Search for the cell housing the specified text and yield its [X, Y] center coordinate. 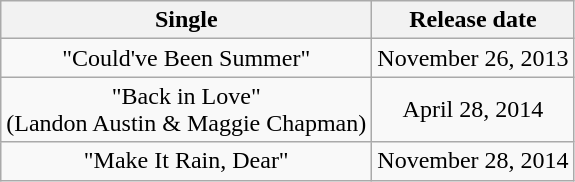
"Could've Been Summer" [186, 58]
Release date [473, 20]
April 28, 2014 [473, 110]
November 26, 2013 [473, 58]
"Make It Rain, Dear" [186, 161]
"Back in Love"(Landon Austin & Maggie Chapman) [186, 110]
Single [186, 20]
November 28, 2014 [473, 161]
